Find where the given text appears and provide that cell's center as (X, Y) coordinate. 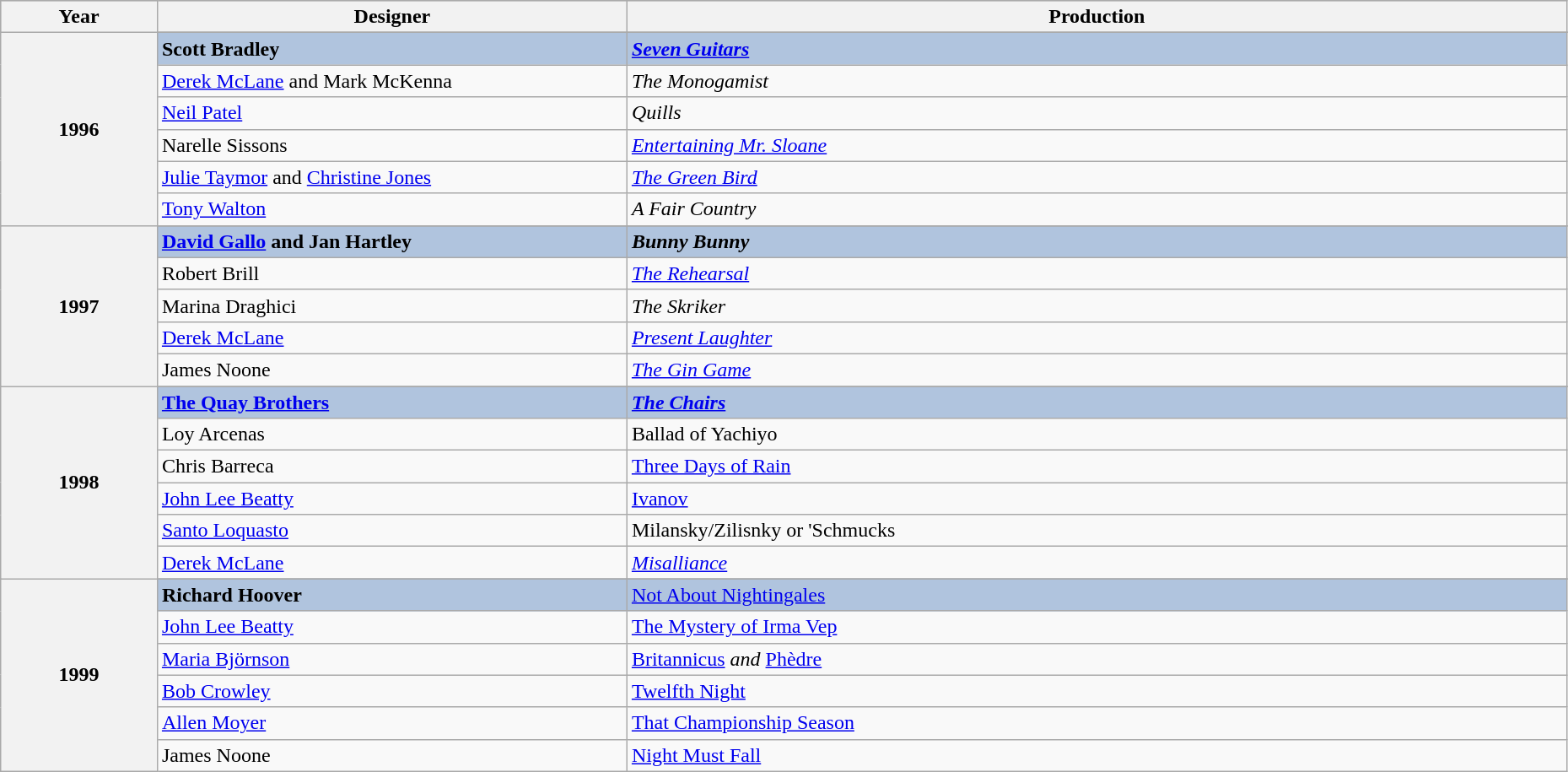
1999 (79, 675)
Three Days of Rain (1097, 467)
Narelle Sissons (391, 145)
Santo Loquasto (391, 531)
Quills (1097, 113)
Misalliance (1097, 563)
1998 (79, 483)
The Monogamist (1097, 81)
Britannicus and Phèdre (1097, 659)
Present Laughter (1097, 337)
The Gin Game (1097, 370)
Year (79, 17)
Night Must Fall (1097, 755)
Neil Patel (391, 113)
The Skriker (1097, 305)
Milansky/Zilisnky or 'Schmucks (1097, 531)
Twelfth Night (1097, 691)
The Quay Brothers (391, 402)
Production (1097, 17)
Marina Draghici (391, 305)
The Green Bird (1097, 177)
That Championship Season (1097, 723)
Not About Nightingales (1097, 595)
Loy Arcenas (391, 435)
Ivanov (1097, 499)
Designer (391, 17)
The Rehearsal (1097, 273)
Chris Barreca (391, 467)
Tony Walton (391, 209)
Ballad of Yachiyo (1097, 435)
A Fair Country (1097, 209)
Julie Taymor and Christine Jones (391, 177)
1996 (79, 129)
1997 (79, 305)
Bunny Bunny (1097, 241)
The Mystery of Irma Vep (1097, 627)
Scott Bradley (391, 49)
Maria Björnson (391, 659)
Bob Crowley (391, 691)
Entertaining Mr. Sloane (1097, 145)
Allen Moyer (391, 723)
The Chairs (1097, 402)
Robert Brill (391, 273)
David Gallo and Jan Hartley (391, 241)
Derek McLane and Mark McKenna (391, 81)
Richard Hoover (391, 595)
Seven Guitars (1097, 49)
